Capture the cell that displays the provided text and extract its [x, y] central coordinate. 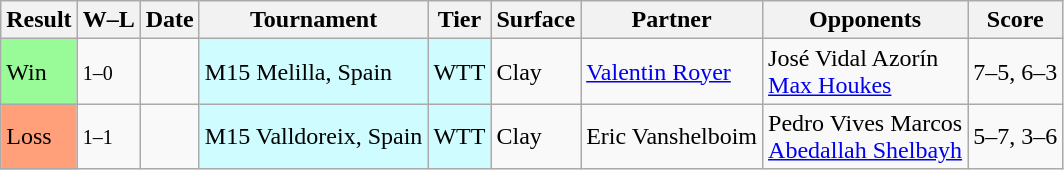
1–0 [108, 72]
Tier [460, 20]
M15 Valldoreix, Spain [314, 136]
Eric Vanshelboim [672, 136]
Pedro Vives Marcos Abedallah Shelbayh [866, 136]
1–1 [108, 136]
Win [39, 72]
José Vidal Azorín Max Houkes [866, 72]
Date [170, 20]
Partner [672, 20]
Score [1016, 20]
Surface [536, 20]
5–7, 3–6 [1016, 136]
Valentin Royer [672, 72]
Loss [39, 136]
W–L [108, 20]
7–5, 6–3 [1016, 72]
M15 Melilla, Spain [314, 72]
Tournament [314, 20]
Opponents [866, 20]
Result [39, 20]
